Pinpoint the cell where the given text exists, returning its (x, y) midpoint coordinate. 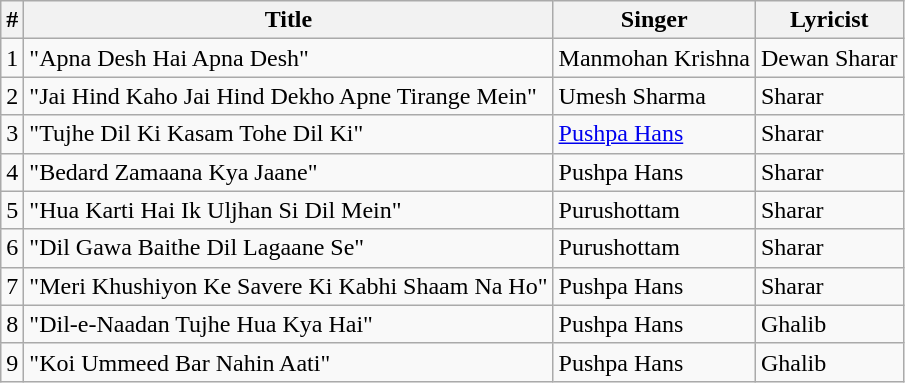
3 (12, 134)
"Meri Khushiyon Ke Savere Ki Kabhi Shaam Na Ho" (288, 286)
6 (12, 248)
Lyricist (829, 20)
Manmohan Krishna (654, 58)
Umesh Sharma (654, 96)
"Dil Gawa Baithe Dil Lagaane Se" (288, 248)
4 (12, 172)
Singer (654, 20)
5 (12, 210)
"Apna Desh Hai Apna Desh" (288, 58)
7 (12, 286)
"Tujhe Dil Ki Kasam Tohe Dil Ki" (288, 134)
8 (12, 324)
Title (288, 20)
"Koi Ummeed Bar Nahin Aati" (288, 362)
2 (12, 96)
Dewan Sharar (829, 58)
# (12, 20)
"Bedard Zamaana Kya Jaane" (288, 172)
"Jai Hind Kaho Jai Hind Dekho Apne Tirange Mein" (288, 96)
1 (12, 58)
"Hua Karti Hai Ik Uljhan Si Dil Mein" (288, 210)
9 (12, 362)
"Dil-e-Naadan Tujhe Hua Kya Hai" (288, 324)
